Locate the cell with the specified text and output its [x, y] center coordinate. 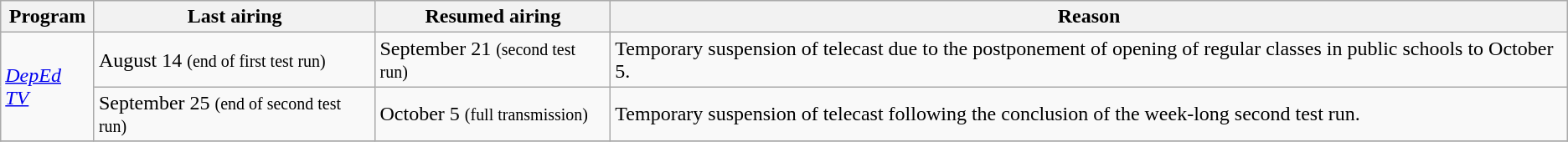
Program [48, 17]
Temporary suspension of telecast due to the postponement of opening of regular classes in public schools to October 5. [1089, 60]
August 14 (end of first test run) [235, 60]
Resumed airing [493, 17]
Last airing [235, 17]
October 5 (full transmission) [493, 114]
Temporary suspension of telecast following the conclusion of the week-long second test run. [1089, 114]
DepEd TV [48, 87]
Reason [1089, 17]
September 25 (end of second test run) [235, 114]
September 21 (second test run) [493, 60]
